Capture the cell that displays the provided text and extract its [X, Y] central coordinate. 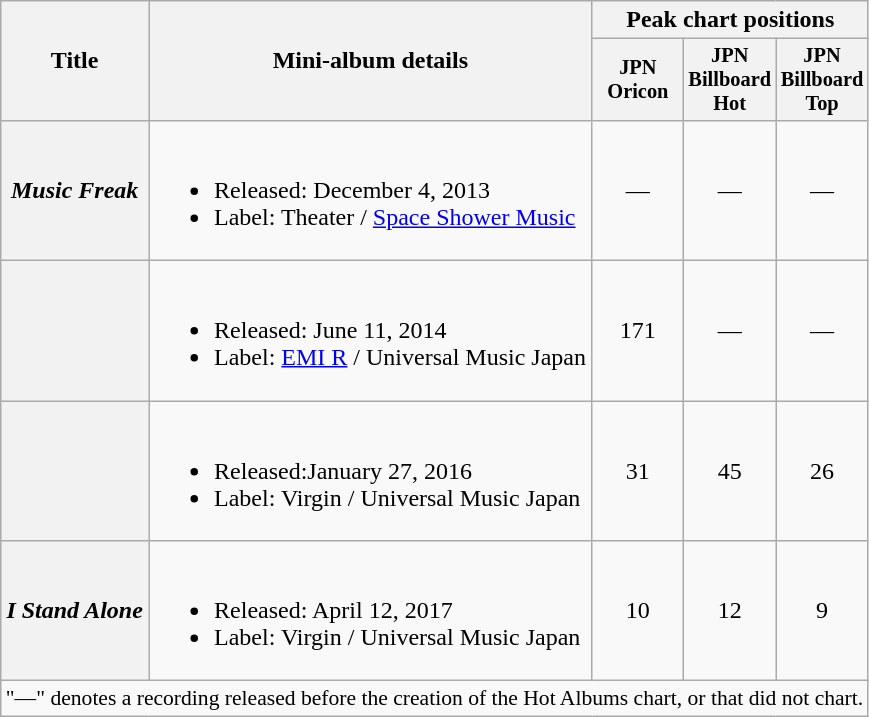
Released: December 4, 2013Label: Theater / Space Shower Music [371, 190]
Released: April 12, 2017Label: Virgin / Universal Music Japan [371, 611]
JPNOricon [638, 80]
JPNBillboardHot [729, 80]
26 [822, 471]
Music Freak [75, 190]
10 [638, 611]
Released:January 27, 2016Label: Virgin / Universal Music Japan [371, 471]
"—" denotes a recording released before the creation of the Hot Albums chart, or that did not chart. [435, 699]
I Stand Alone [75, 611]
9 [822, 611]
12 [729, 611]
45 [729, 471]
171 [638, 331]
Released: June 11, 2014Label: EMI R / Universal Music Japan [371, 331]
Mini-album details [371, 61]
Peak chart positions [730, 20]
31 [638, 471]
JPNBillboardTop [822, 80]
Title [75, 61]
